Capture the cell that displays the provided text and extract its [x, y] central coordinate. 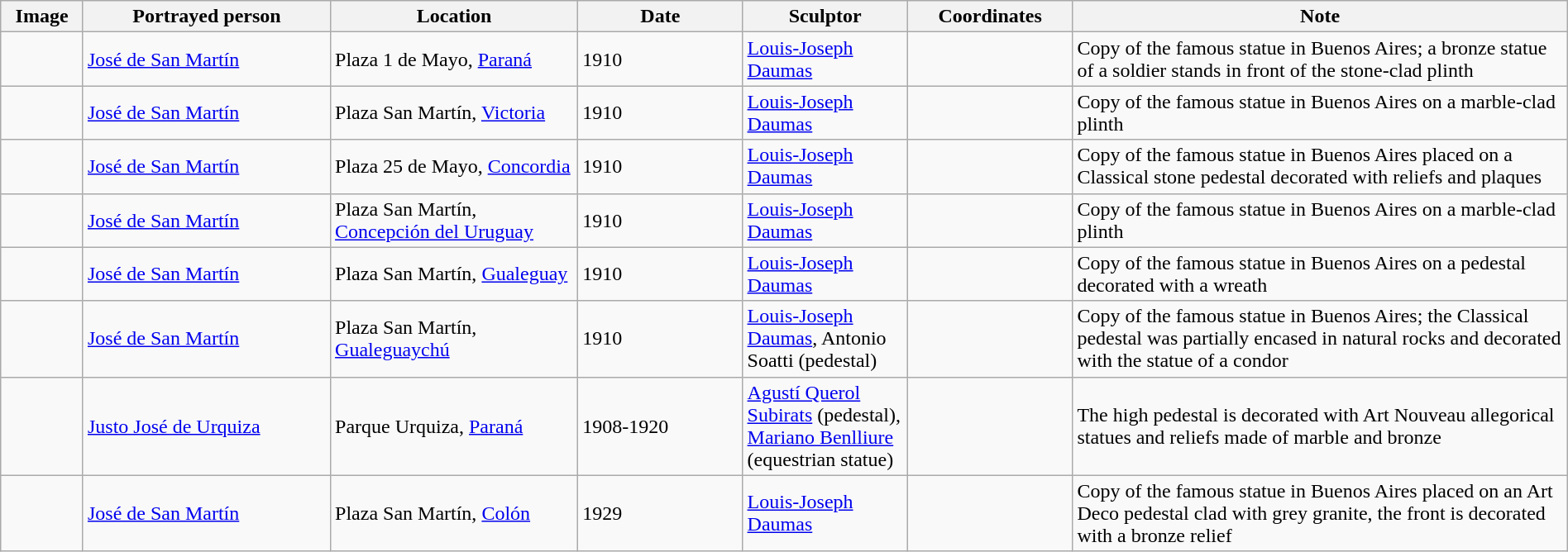
Copy of the famous statue in Buenos Aires placed on an Art Deco pedestal clad with grey granite, the front is decorated with a bronze relief [1320, 513]
Plaza San Martín, Victoria [455, 112]
Sculptor [825, 17]
Date [660, 17]
Plaza San Martín, Gualeguaychú [455, 339]
Louis-Joseph Daumas, Antonio Soatti (pedestal) [825, 339]
Plaza San Martín, Gualeguay [455, 274]
Copy of the famous statue in Buenos Aires; a bronze statue of a soldier stands in front of the stone-clad plinth [1320, 59]
1908-1920 [660, 426]
Copy of the famous statue in Buenos Aires on a pedestal decorated with a wreath [1320, 274]
Plaza San Martín, Colón [455, 513]
Plaza 1 de Mayo, Paraná [455, 59]
Plaza 25 de Mayo, Concordia [455, 167]
Copy of the famous statue in Buenos Aires; the Classical pedestal was partially encased in natural rocks and decorated with the statue of a condor [1320, 339]
Plaza San Martín, Concepción del Uruguay [455, 220]
Coordinates [989, 17]
Portrayed person [207, 17]
Copy of the famous statue in Buenos Aires placed on a Classical stone pedestal decorated with reliefs and plaques [1320, 167]
Parque Urquiza, Paraná [455, 426]
Note [1320, 17]
The high pedestal is decorated with Art Nouveau allegorical statues and reliefs made of marble and bronze [1320, 426]
Location [455, 17]
Image [42, 17]
1929 [660, 513]
Justo José de Urquiza [207, 426]
Agustí Querol Subirats (pedestal), Mariano Benlliure (equestrian statue) [825, 426]
